Identify which cell holds the provided text, then report its [X, Y] central coordinate. 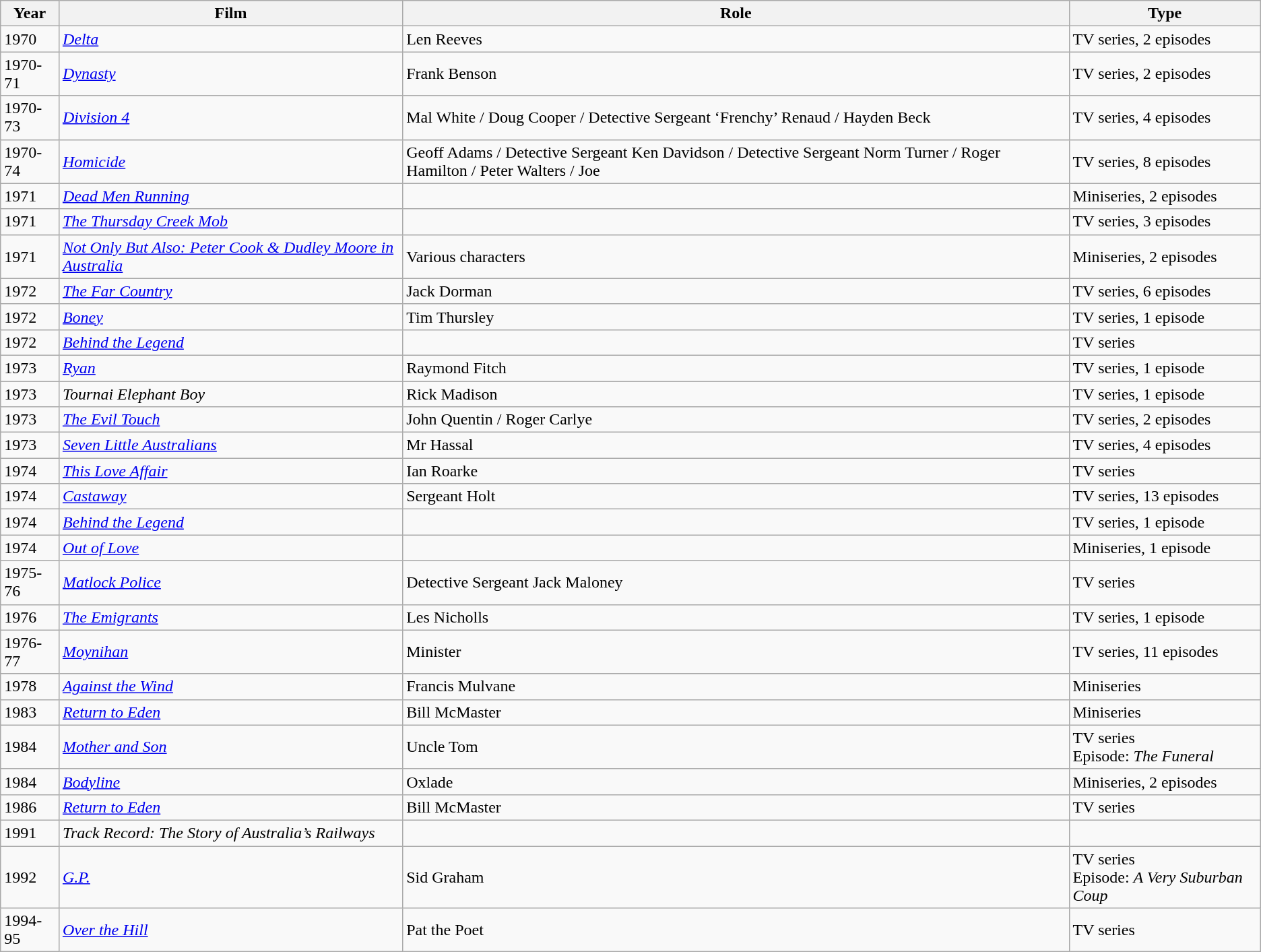
Moynihan [230, 652]
1978 [30, 687]
1986 [30, 807]
Against the Wind [230, 687]
Minister [736, 652]
1975-76 [30, 582]
Tim Thursley [736, 317]
Dead Men Running [230, 196]
Frank Benson [736, 74]
1992 [30, 877]
G.P. [230, 877]
Bodyline [230, 782]
1970-71 [30, 74]
Pat the Poet [736, 930]
TV series, 11 episodes [1165, 652]
Ryan [230, 368]
TV series, 3 episodes [1165, 222]
Delta [230, 39]
Various characters [736, 256]
TV series, 8 episodes [1165, 162]
Mr Hassal [736, 445]
Type [1165, 13]
Over the Hill [230, 930]
Role [736, 13]
Miniseries, 1 episode [1165, 548]
1970-74 [30, 162]
The Evil Touch [230, 420]
Detective Sergeant Jack Maloney [736, 582]
1970 [30, 39]
Geoff Adams / Detective Sergeant Ken Davidson / Detective Sergeant Norm Turner / Roger Hamilton / Peter Walters / Joe [736, 162]
The Emigrants [230, 617]
Mother and Son [230, 747]
TV seriesEpisode: A Very Suburban Coup [1165, 877]
The Far Country [230, 291]
Rick Madison [736, 394]
Les Nicholls [736, 617]
Film [230, 13]
Len Reeves [736, 39]
Tournai Elephant Boy [230, 394]
Not Only But Also: Peter Cook & Dudley Moore in Australia [230, 256]
1976 [30, 617]
Track Record: The Story of Australia’s Railways [230, 833]
Division 4 [230, 117]
Sergeant Holt [736, 497]
John Quentin / Roger Carlye [736, 420]
1991 [30, 833]
Year [30, 13]
Francis Mulvane [736, 687]
Sid Graham [736, 877]
TV series, 6 episodes [1165, 291]
1970-73 [30, 117]
TV series, 13 episodes [1165, 497]
Matlock Police [230, 582]
Homicide [230, 162]
Raymond Fitch [736, 368]
This Love Affair [230, 471]
Uncle Tom [736, 747]
Castaway [230, 497]
1976-77 [30, 652]
Jack Dorman [736, 291]
Oxlade [736, 782]
Ian Roarke [736, 471]
Mal White / Doug Cooper / Detective Sergeant ‘Frenchy’ Renaud / Hayden Beck [736, 117]
Boney [230, 317]
TV seriesEpisode: The Funeral [1165, 747]
The Thursday Creek Mob [230, 222]
1994-95 [30, 930]
Dynasty [230, 74]
Out of Love [230, 548]
1983 [30, 712]
Seven Little Australians [230, 445]
